Output the (X, Y) coordinate of the center of the cell containing the given text.  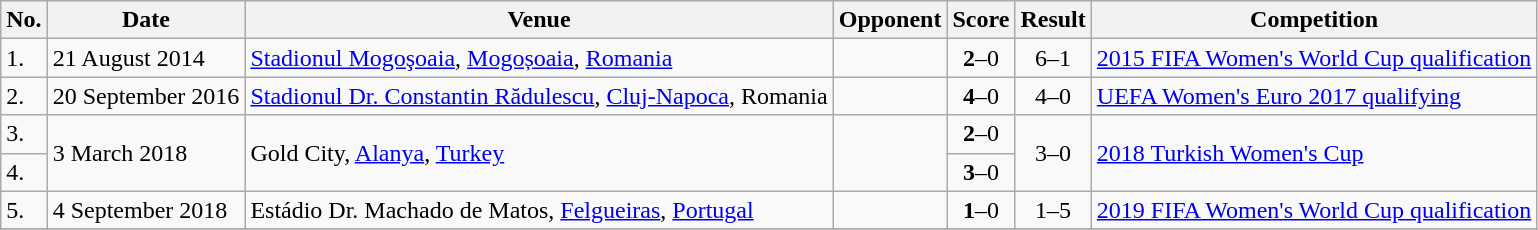
Competition (1314, 20)
3. (24, 134)
21 August 2014 (146, 58)
Stadionul Mogoşoaia, Mogoșoaia, Romania (539, 58)
4. (24, 172)
1–5 (1053, 210)
4 September 2018 (146, 210)
Venue (539, 20)
No. (24, 20)
Gold City, Alanya, Turkey (539, 153)
5. (24, 210)
20 September 2016 (146, 96)
1. (24, 58)
2019 FIFA Women's World Cup qualification (1314, 210)
6–1 (1053, 58)
UEFA Women's Euro 2017 qualifying (1314, 96)
Opponent (890, 20)
2015 FIFA Women's World Cup qualification (1314, 58)
Score (981, 20)
3 March 2018 (146, 153)
2. (24, 96)
Result (1053, 20)
Stadionul Dr. Constantin Rădulescu, Cluj-Napoca, Romania (539, 96)
Date (146, 20)
1–0 (981, 210)
Estádio Dr. Machado de Matos, Felgueiras, Portugal (539, 210)
2018 Turkish Women's Cup (1314, 153)
